Pinpoint the cell where the given text exists, returning its [X, Y] midpoint coordinate. 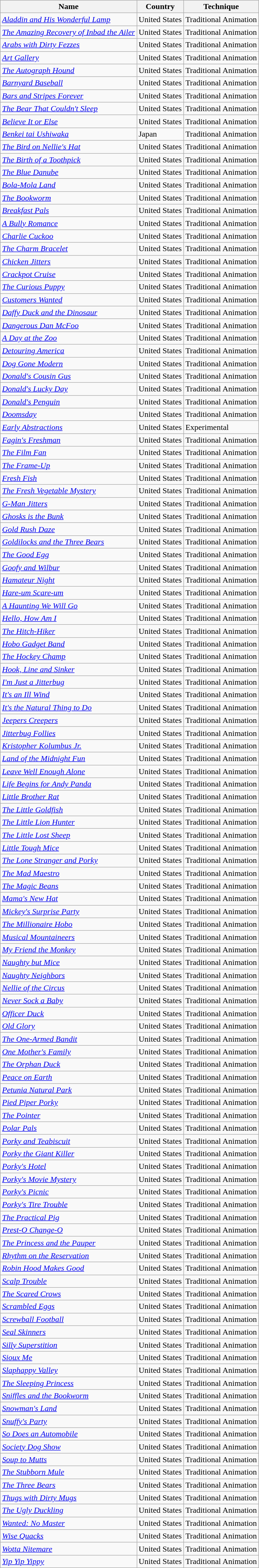
Prest-O Change-O [68, 1230]
The Amazing Recovery of Inbad the Ailer [68, 32]
My Friend the Monkey [68, 950]
Kristopher Kolumbus Jr. [68, 746]
Wotta Nitemare [68, 1549]
Detouring America [68, 351]
Peace on Earth [68, 1077]
So Does an Automobile [68, 1434]
Fagin's Freshman [68, 440]
Porky and Teabiscuit [68, 1141]
Polar Pals [68, 1128]
Japan [160, 134]
Chicken Jitters [68, 262]
Nellie of the Circus [68, 988]
One Mother's Family [68, 1052]
The Bookworm [68, 198]
Hook, Line and Sinker [68, 669]
The Sleeping Princess [68, 1383]
The Three Bears [68, 1485]
Old Glory [68, 1026]
Porky's Hotel [68, 1166]
Snowman's Land [68, 1409]
The Ugly Duckling [68, 1510]
Ghosks is the Bunk [68, 516]
The Blue Danube [68, 172]
Hello, How Am I [68, 618]
A Bully Romance [68, 223]
Breakfast Pals [68, 211]
Customers Wanted [68, 300]
A Haunting We Will Go [68, 606]
Petunia Natural Park [68, 1090]
The Orphan Duck [68, 1064]
Porky's Picnic [68, 1192]
Name [68, 7]
Early Abstractions [68, 427]
Aladdin and His Wonderful Lamp [68, 19]
The Mad Maestro [68, 873]
Crackpot Cruise [68, 274]
Leave Well Enough Alone [68, 771]
Naughty but Mice [68, 962]
Porky's Movie Mystery [68, 1179]
Society Dog Show [68, 1447]
Mama's New Hat [68, 899]
Experimental [221, 427]
Scalp Trouble [68, 1281]
Land of the Midnight Fun [68, 758]
Arabs with Dirty Fezzes [68, 45]
Barnyard Baseball [68, 83]
Donald's Cousin Gus [68, 376]
The Curious Puppy [68, 287]
Naughty Neighbors [68, 975]
The One-Armed Bandit [68, 1039]
Scrambled Eggs [68, 1306]
Little Tough Mice [68, 848]
The Little Goldfish [68, 810]
The Bear That Couldn't Sleep [68, 108]
Porky the Giant Killer [68, 1153]
The Film Fan [68, 453]
Life Begins for Andy Panda [68, 784]
The Good Egg [68, 554]
Robin Hood Makes Good [68, 1268]
Goofy and Wilbur [68, 568]
The Little Lost Sheep [68, 835]
The Practical Pig [68, 1217]
The Frame-Up [68, 465]
Hare-um Scare-um [68, 593]
Hobo Gadget Band [68, 644]
The Hitch-Hiker [68, 631]
Believe It or Else [68, 121]
Wanted: No Master [68, 1523]
Porky's Tire Trouble [68, 1205]
Officer Duck [68, 1014]
Never Sock a Baby [68, 1001]
Hamateur Night [68, 580]
Benkei tai Ushiwaka [68, 134]
The Bird on Nellie's Hat [68, 147]
Silly Superstition [68, 1345]
Soup to Mutts [68, 1460]
Gold Rush Daze [68, 529]
Little Brother Rat [68, 797]
Dog Gone Modern [68, 363]
The Scared Crows [68, 1294]
G-Man Jitters [68, 504]
Wise Quacks [68, 1536]
Charlie Cuckoo [68, 236]
Daffy Duck and the Dinosaur [68, 312]
Musical Mountaineers [68, 937]
Jitterbug Follies [68, 733]
A Day at the Zoo [68, 338]
Sniffles and the Bookworm [68, 1396]
Country [160, 7]
The Hockey Champ [68, 657]
Thugs with Dirty Mugs [68, 1498]
The Little Lion Hunter [68, 822]
The Princess and the Pauper [68, 1243]
It's the Natural Thing to Do [68, 707]
Goldilocks and the Three Bears [68, 542]
Screwball Football [68, 1319]
Fresh Fish [68, 478]
The Fresh Vegetable Mystery [68, 491]
The Charm Bracelet [68, 249]
Sioux Me [68, 1357]
Yip Yip Yippy [68, 1561]
The Lone Stranger and Porky [68, 861]
Art Gallery [68, 58]
Pied Piper Porky [68, 1103]
Dangerous Dan McFoo [68, 325]
Donald's Lucky Day [68, 389]
Rhythm on the Reservation [68, 1256]
Mickey's Surprise Party [68, 911]
It's an Ill Wind [68, 695]
The Stubborn Mule [68, 1472]
The Autograph Hound [68, 70]
Snuffy's Party [68, 1421]
The Millionaire Hobo [68, 924]
The Birth of a Toothpick [68, 160]
Seal Skinners [68, 1332]
The Magic Beans [68, 886]
I'm Just a Jitterbug [68, 682]
Bola-Mola Land [68, 185]
Technique [221, 7]
Bars and Stripes Forever [68, 96]
Doomsday [68, 415]
Slaphappy Valley [68, 1370]
The Pointer [68, 1115]
Jeepers Creepers [68, 720]
Donald's Penguin [68, 402]
